Locate the cell with the specified text and output its (X, Y) center coordinate. 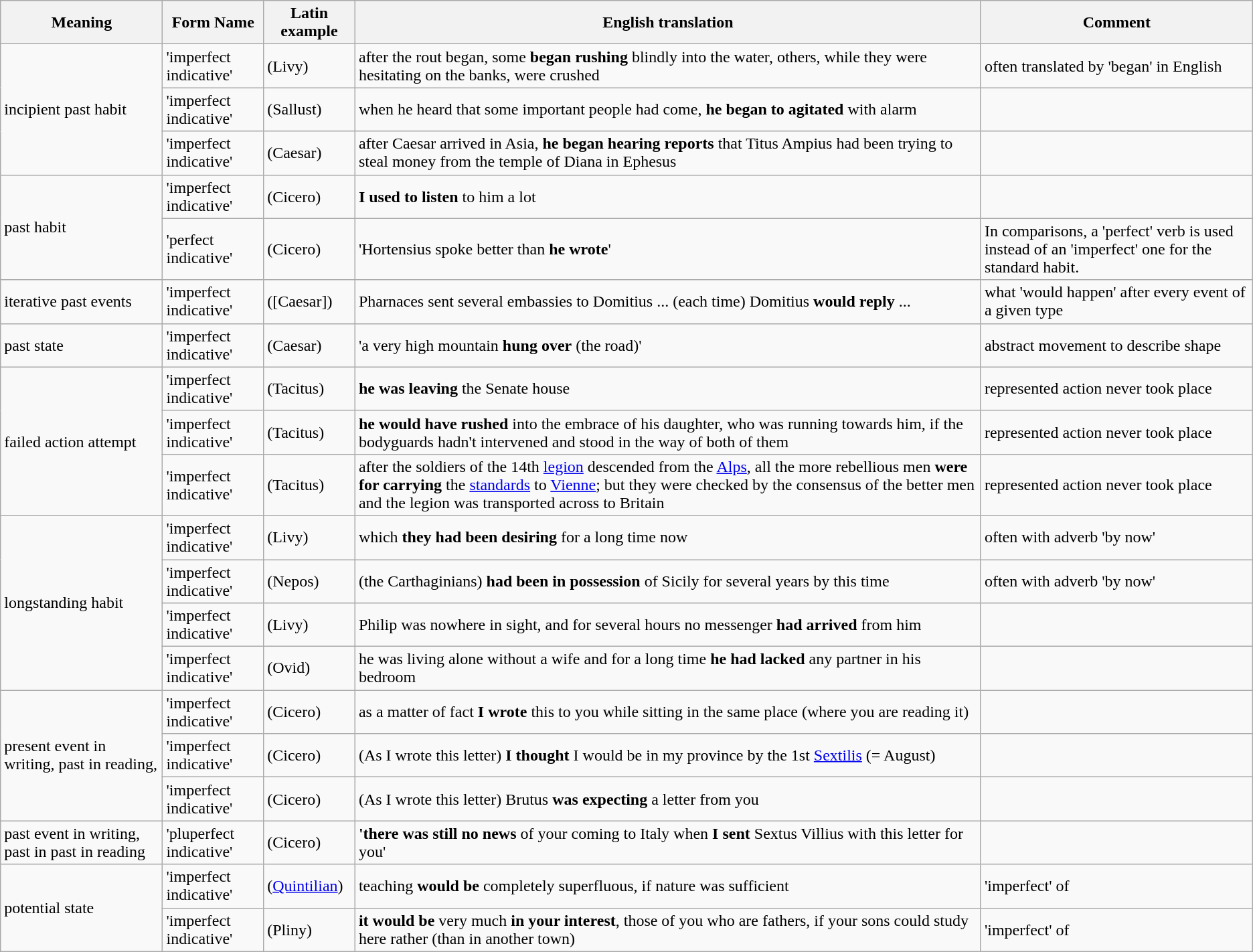
Pharnaces sent several embassies to Domitius ... (each time) Domitius would reply ... (668, 301)
'there was still no news of your coming to Italy when I sent Sextus Villius with this letter for you' (668, 842)
In comparisons, a 'perfect' verb is used instead of an 'imperfect' one for the standard habit. (1116, 249)
Philip was nowhere in sight, and for several hours no messenger had arrived from him (668, 625)
incipient past habit (82, 110)
longstanding habit (82, 603)
past habit (82, 228)
he was leaving the Senate house (668, 388)
English translation (668, 23)
abstract movement to describe shape (1116, 345)
Meaning (82, 23)
Latin example (309, 23)
([Caesar]) (309, 301)
past state (82, 345)
Form Name (213, 23)
(Ovid) (309, 668)
after Caesar arrived in Asia, he began hearing reports that Titus Ampius had been trying to steal money from the temple of Diana in Ephesus (668, 153)
Comment (1116, 23)
when he heard that some important people had come, he began to agitated with alarm (668, 110)
'perfect indicative' (213, 249)
'pluperfect indicative' (213, 842)
failed action attempt (82, 441)
which they had been desiring for a long time now (668, 537)
(Pliny) (309, 929)
(the Carthaginians) had been in possession of Sicily for several years by this time (668, 581)
past event in writing, past in past in reading (82, 842)
(As I wrote this letter) I thought I would be in my province by the 1st Sextilis (= August) (668, 755)
present event in writing, past in reading, (82, 755)
iterative past events (82, 301)
what 'would happen' after every event of a given type (1116, 301)
(Quintilian) (309, 886)
as a matter of fact I wrote this to you while sitting in the same place (where you are reading it) (668, 712)
(Sallust) (309, 110)
teaching would be completely superfluous, if nature was sufficient (668, 886)
often translated by 'began' in English (1116, 66)
I used to listen to him a lot (668, 197)
potential state (82, 908)
he was living alone without a wife and for a long time he had lacked any partner in his bedroom (668, 668)
'a very high mountain hung over (the road)' (668, 345)
(As I wrote this letter) Brutus was expecting a letter from you (668, 799)
(Nepos) (309, 581)
'Hortensius spoke better than he wrote' (668, 249)
it would be very much in your interest, those of you who are fathers, if your sons could study here rather (than in another town) (668, 929)
after the rout began, some began rushing blindly into the water, others, while they were hesitating on the banks, were crushed (668, 66)
